Determine the [X, Y] coordinate at the center of the cell enclosing the given text.  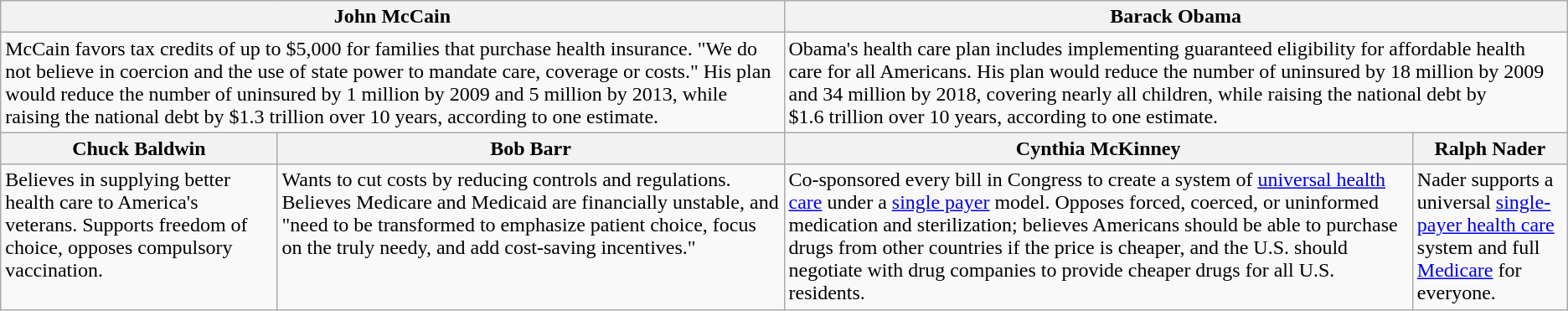
Chuck Baldwin [139, 148]
Bob Barr [531, 148]
Barack Obama [1176, 17]
Ralph Nader [1489, 148]
Believes in supplying better health care to America's veterans. Supports freedom of choice, opposes compulsory vaccination. [139, 236]
Nader supports a universal single-payer health care system and full Medicare for everyone. [1489, 236]
John McCain [392, 17]
Cynthia McKinney [1098, 148]
